Pinpoint the cell where the given text exists, returning its (x, y) midpoint coordinate. 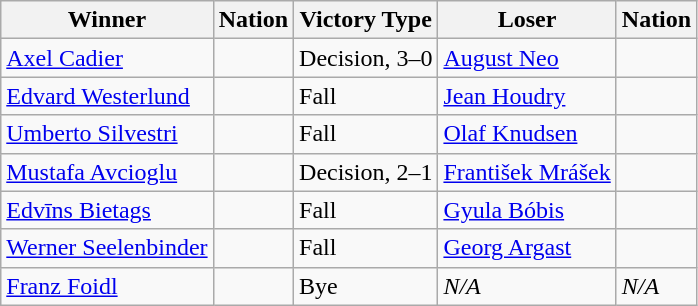
Bye (366, 286)
Umberto Silvestri (107, 134)
Edvīns Bietags (107, 210)
Olaf Knudsen (527, 134)
Gyula Bóbis (527, 210)
Loser (527, 20)
Franz Foidl (107, 286)
Jean Houdry (527, 96)
August Neo (527, 58)
Axel Cadier (107, 58)
František Mrášek (527, 172)
Edvard Westerlund (107, 96)
Werner Seelenbinder (107, 248)
Decision, 3–0 (366, 58)
Georg Argast (527, 248)
Winner (107, 20)
Victory Type (366, 20)
Decision, 2–1 (366, 172)
Mustafa Avcioglu (107, 172)
